Search for the cell housing the specified text and yield its (X, Y) center coordinate. 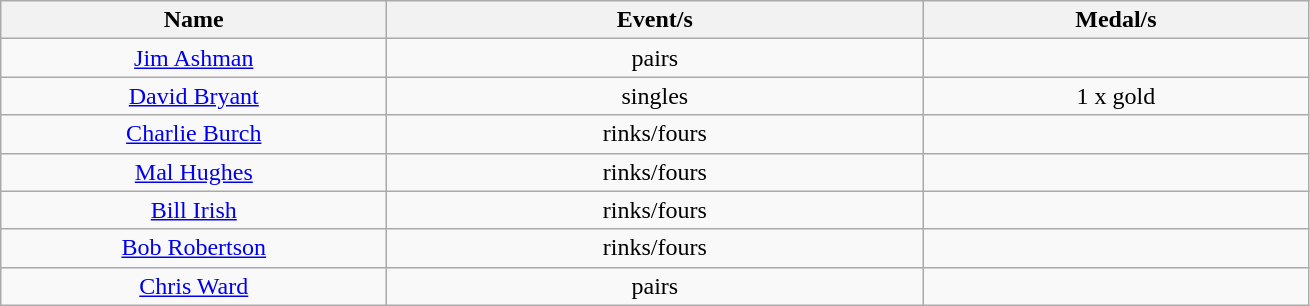
David Bryant (194, 96)
Medal/s (1116, 20)
Name (194, 20)
Jim Ashman (194, 58)
Bill Irish (194, 210)
Chris Ward (194, 286)
Event/s (655, 20)
singles (655, 96)
Bob Robertson (194, 248)
1 x gold (1116, 96)
Mal Hughes (194, 172)
Charlie Burch (194, 134)
